For the text-containing cell, return its midpoint in [x, y] coordinate format. 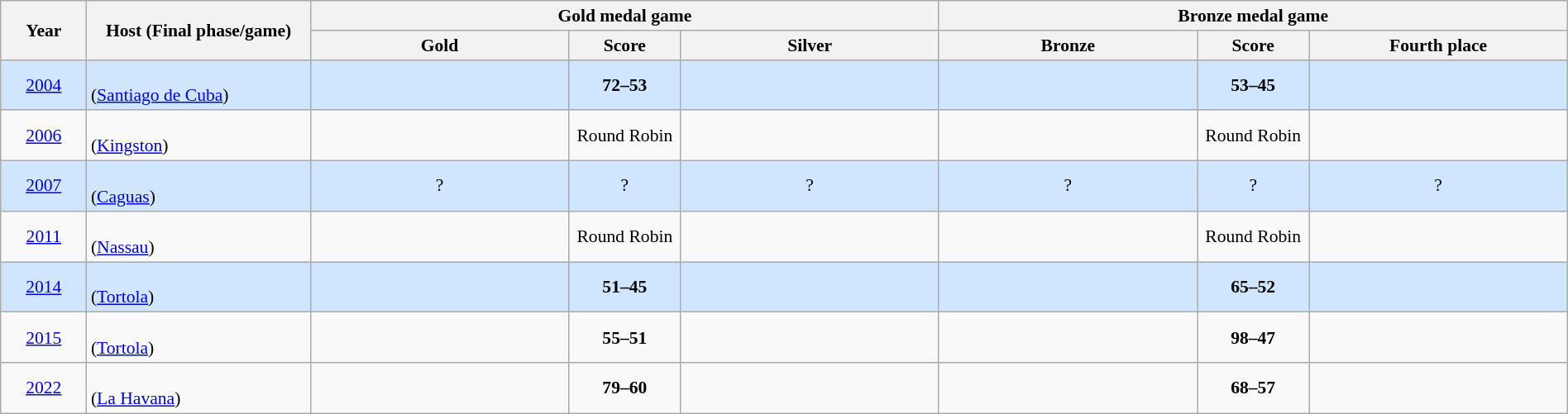
2015 [44, 337]
(Santiago de Cuba) [198, 84]
Silver [810, 45]
2022 [44, 388]
79–60 [625, 388]
98–47 [1254, 337]
55–51 [625, 337]
Gold medal game [624, 16]
Bronze medal game [1253, 16]
65–52 [1254, 288]
72–53 [625, 84]
(Nassau) [198, 236]
(Caguas) [198, 187]
(La Havana) [198, 388]
(Kingston) [198, 136]
2007 [44, 187]
2006 [44, 136]
2004 [44, 84]
Fourth place [1438, 45]
68–57 [1254, 388]
2014 [44, 288]
Bronze [1068, 45]
Year [44, 30]
Host (Final phase/game) [198, 30]
51–45 [625, 288]
53–45 [1254, 84]
Gold [439, 45]
2011 [44, 236]
